Find where the given text appears and provide that cell's center as (X, Y) coordinate. 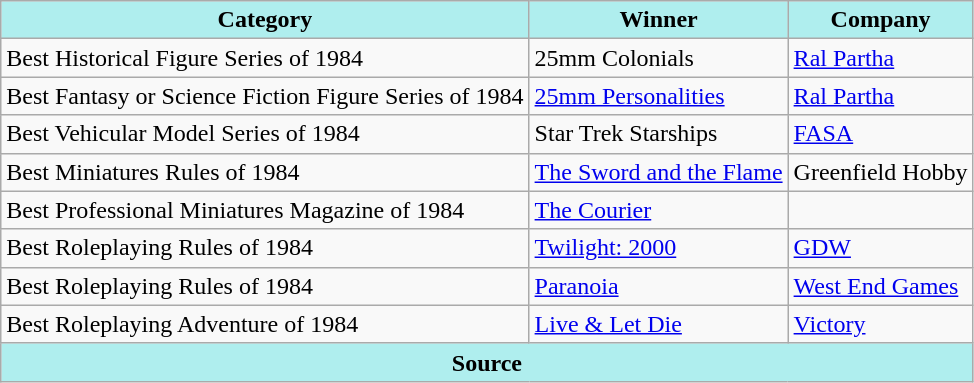
Paranoia (658, 286)
Source (487, 362)
Winner (658, 20)
GDW (880, 248)
Victory (880, 324)
Best Professional Miniatures Magazine of 1984 (265, 210)
Best Vehicular Model Series of 1984 (265, 134)
West End Games (880, 286)
The Courier (658, 210)
Best Historical Figure Series of 1984 (265, 58)
25mm Personalities (658, 96)
Live & Let Die (658, 324)
Star Trek Starships (658, 134)
The Sword and the Flame (658, 172)
Twilight: 2000 (658, 248)
Best Fantasy or Science Fiction Figure Series of 1984 (265, 96)
Greenfield Hobby (880, 172)
Company (880, 20)
Category (265, 20)
Best Miniatures Rules of 1984 (265, 172)
FASA (880, 134)
Best Roleplaying Adventure of 1984 (265, 324)
25mm Colonials (658, 58)
